Return (X, Y) of the center of cell containing provided text 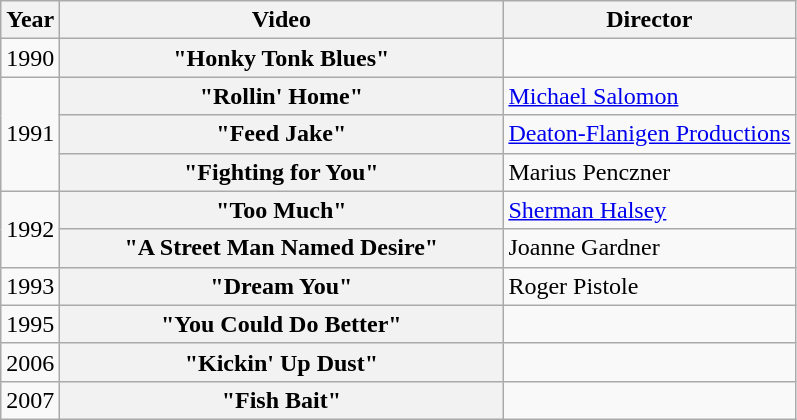
Video (282, 20)
1990 (30, 58)
"Too Much" (282, 210)
"Honky Tonk Blues" (282, 58)
1991 (30, 134)
"Rollin' Home" (282, 96)
"You Could Do Better" (282, 324)
"A Street Man Named Desire" (282, 248)
Michael Salomon (650, 96)
"Fish Bait" (282, 400)
Director (650, 20)
"Feed Jake" (282, 134)
"Dream You" (282, 286)
Year (30, 20)
"Fighting for You" (282, 172)
"Kickin' Up Dust" (282, 362)
1995 (30, 324)
Joanne Gardner (650, 248)
Sherman Halsey (650, 210)
1993 (30, 286)
2007 (30, 400)
Deaton-Flanigen Productions (650, 134)
Roger Pistole (650, 286)
Marius Penczner (650, 172)
1992 (30, 229)
2006 (30, 362)
